Output the (X, Y) coordinate of the center of the cell containing the given text.  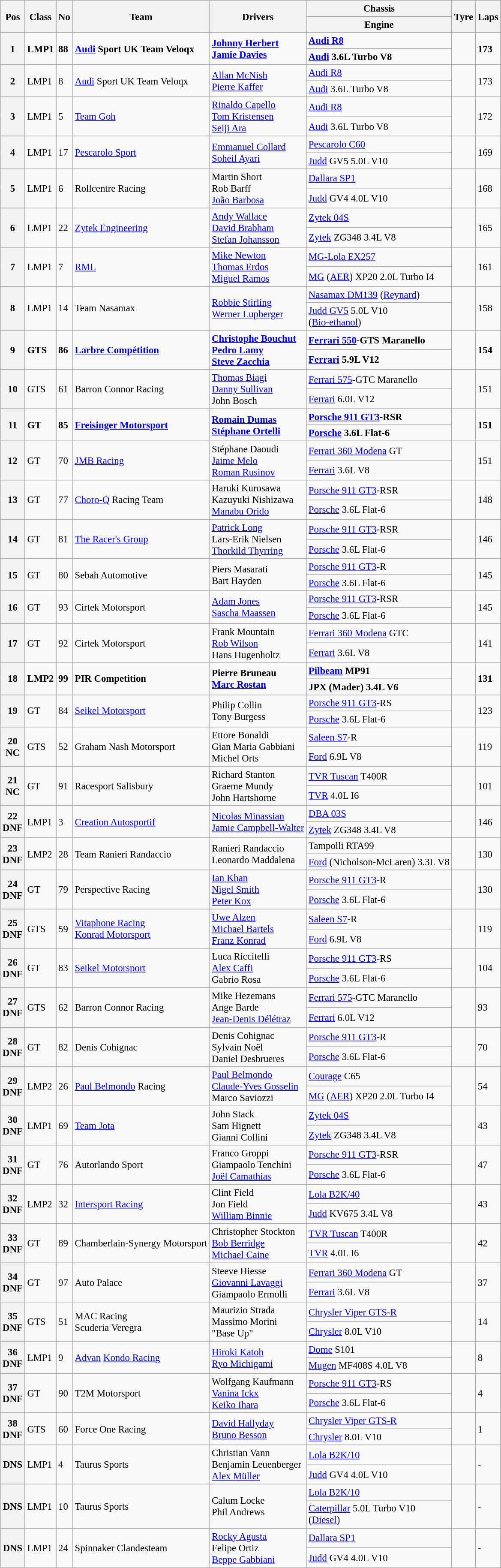
76 (64, 1165)
37 (488, 1282)
Racesport Salisbury (141, 786)
Wolfgang Kaufmann Vanina Ickx Keiko Ihara (258, 1393)
26 (64, 1086)
Rollcentre Racing (141, 188)
John Stack Sam Hignett Gianni Collini (258, 1126)
Pescarolo Sport (141, 153)
Steeve Hiesse Giovanni Lavaggi Giampaolo Ermolli (258, 1282)
82 (64, 1047)
Clint Field Jon Field William Binnie (258, 1204)
Allan McNish Pierre Kaffer (258, 81)
12 (13, 461)
Lola B2K/40 (379, 1194)
Graham Nash Motorsport (141, 747)
Ranieri Randaccio Leonardo Maddalena (258, 854)
Rinaldo Capello Tom Kristensen Seiji Ara (258, 117)
Courage C65 (379, 1076)
28DNF (13, 1047)
84 (64, 711)
Piers Masarati Bart Hayden (258, 575)
52 (64, 747)
Andy Wallace David Brabham Stefan Johansson (258, 228)
Ettore Bonaldi Gian Maria Gabbiani Michel Orts (258, 747)
Emmanuel Collard Soheil Ayari (258, 153)
David Hallyday Bruno Besson (258, 1429)
PIR Competition (141, 678)
Uwe Alzen Michael Bartels Franz Konrad (258, 929)
32DNF (13, 1204)
165 (488, 228)
88 (64, 49)
Mugen MF408S 4.0L V8 (379, 1366)
Caterpillar 5.0L Turbo V10(Diesel) (379, 1514)
168 (488, 188)
24 (64, 1548)
62 (64, 1008)
Nasamax DM139 (Reynard) (379, 295)
Denis Cohignac Sylvain Noël Daniel Desbrueres (258, 1047)
Paul Belmondo Claude-Yves Gosselin Marco Saviozzi (258, 1086)
2 (13, 81)
60 (64, 1429)
26DNF (13, 968)
Pescarolo C60 (379, 144)
16 (13, 607)
101 (488, 786)
172 (488, 117)
90 (64, 1393)
47 (488, 1165)
Martin Short Rob Barff João Barbosa (258, 188)
19 (13, 711)
32 (64, 1204)
35DNF (13, 1322)
37DNF (13, 1393)
Force One Racing (141, 1429)
MAC Racing Scuderia Veregra (141, 1322)
Tyre (464, 16)
148 (488, 500)
Christopher Stockton Bob Berridge Michael Caine (258, 1243)
Pos (13, 16)
JPX (Mader) 3.4L V6 (379, 687)
Ferrari 360 Modena GTC (379, 633)
Ferrari 550-GTS Maranello (379, 340)
92 (64, 643)
Franco Groppi Giampaolo Tenchini Joël Camathias (258, 1165)
MG-Lola EX257 (379, 257)
Dome S101 (379, 1349)
85 (64, 424)
Team Ranieri Randaccio (141, 854)
Zytek Engineering (141, 228)
Thomas Biagi Danny Sullivan John Bosch (258, 389)
Haruki Kurosawa Kazuyuki Nishizawa Manabu Orido (258, 500)
61 (64, 389)
31DNF (13, 1165)
Engine (379, 25)
Autorlando Sport (141, 1165)
131 (488, 678)
Judd GV5 5.0L V10 (379, 161)
83 (64, 968)
Team Jota (141, 1126)
Romain Dumas Stéphane Ortelli (258, 424)
Choro-Q Racing Team (141, 500)
Philip Collin Tony Burgess (258, 711)
89 (64, 1243)
Pilbeam MP91 (379, 671)
99 (64, 678)
20NC (13, 747)
Rocky Agusta Felipe Ortiz Beppe Gabbiani (258, 1548)
34DNF (13, 1282)
T2M Motorsport (141, 1393)
Judd GV5 5.0L V10(Bio-ethanol) (379, 316)
Vitaphone Racing Konrad Motorsport (141, 929)
Mike Newton Thomas Erdos Miguel Ramos (258, 267)
Team Nasamax (141, 308)
Chamberlain-Synergy Motorsport (141, 1243)
Pierre Bruneau Marc Rostan (258, 678)
DBA 03S (379, 814)
Auto Palace (141, 1282)
86 (64, 350)
Mike Hezemans Ange Barde Jean-Denis Délétraz (258, 1008)
33DNF (13, 1243)
Ford (Nicholson-McLaren) 3.3L V8 (379, 862)
36DNF (13, 1357)
Stéphane Daoudi Jaime Melo Roman Rusinov (258, 461)
Perspective Racing (141, 890)
Sebah Automotive (141, 575)
Larbre Compétition (141, 350)
Nicolas Minassian Jamie Campbell-Walter (258, 822)
23DNF (13, 854)
13 (13, 500)
11 (13, 424)
Team Goh (141, 117)
Intersport Racing (141, 1204)
42 (488, 1243)
Paul Belmondo Racing (141, 1086)
Frank Mountain Rob Wilson Hans Hugenholtz (258, 643)
Hiroki Katoh Ryo Michigami (258, 1357)
29DNF (13, 1086)
Class (40, 16)
69 (64, 1126)
Robbie Stirling Werner Lupberger (258, 308)
No (64, 16)
161 (488, 267)
Creation Autosportif (141, 822)
80 (64, 575)
123 (488, 711)
141 (488, 643)
25DNF (13, 929)
Denis Cohignac (141, 1047)
Johnny Herbert Jamie Davies (258, 49)
Chassis (379, 9)
22 (64, 228)
30DNF (13, 1126)
104 (488, 968)
The Racer's Group (141, 539)
22DNF (13, 822)
Tampolli RTA99 (379, 846)
15 (13, 575)
Patrick Long Lars-Erik Nielsen Thorkild Thyrring (258, 539)
JMB Racing (141, 461)
77 (64, 500)
154 (488, 350)
Ian Khan Nigel Smith Peter Kox (258, 890)
54 (488, 1086)
Adam Jones Sascha Maassen (258, 607)
51 (64, 1322)
Ferrari 5.9L V12 (379, 360)
Laps (488, 16)
28 (64, 854)
27DNF (13, 1008)
169 (488, 153)
21NC (13, 786)
81 (64, 539)
97 (64, 1282)
Calum Locke Phil Andrews (258, 1506)
Richard Stanton Graeme Mundy John Hartshorne (258, 786)
79 (64, 890)
Team (141, 16)
Luca Riccitelli Alex Caffi Gabrio Rosa (258, 968)
59 (64, 929)
Christophe Bouchut Pedro Lamy Steve Zacchia (258, 350)
Freisinger Motorsport (141, 424)
24DNF (13, 890)
Maurizio Strada Massimo Morini "Base Up" (258, 1322)
38DNF (13, 1429)
Advan Kondo Racing (141, 1357)
Christian Vann Benjamin Leuenberger Alex Müller (258, 1465)
91 (64, 786)
158 (488, 308)
18 (13, 678)
Spinnaker Clandesteam (141, 1548)
Judd KV675 3.4L V8 (379, 1214)
Drivers (258, 16)
RML (141, 267)
